Output the (x, y) coordinate of the center of the cell containing the given text.  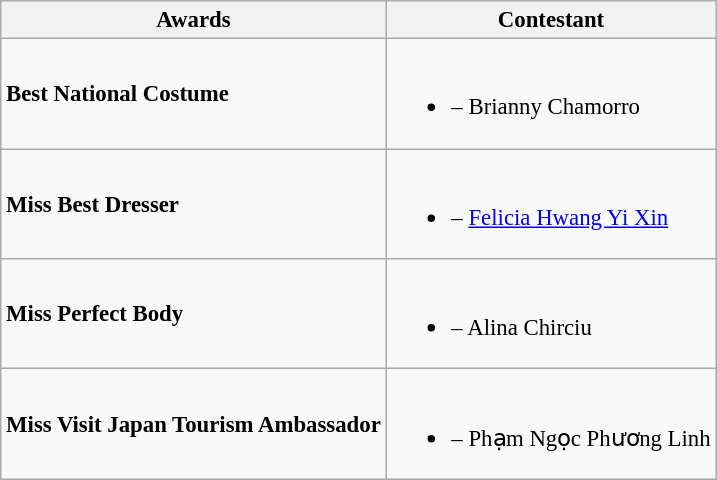
Best National Costume (194, 94)
Miss Best Dresser (194, 204)
– Felicia Hwang Yi Xin (551, 204)
– Brianny Chamorro (551, 94)
Contestant (551, 20)
Awards (194, 20)
Miss Perfect Body (194, 314)
– Phạm Ngọc Phương Linh (551, 424)
Miss Visit Japan Tourism Ambassador (194, 424)
– Alina Chirciu (551, 314)
